Provide the [X, Y] coordinate of the cell's center where the given text is located.  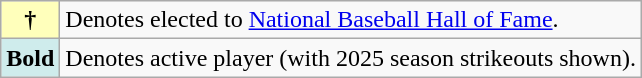
† [30, 20]
Denotes elected to National Baseball Hall of Fame. [351, 20]
Bold [30, 58]
Denotes active player (with 2025 season strikeouts shown). [351, 58]
